Return the [x, y] coordinate for the center point of the cell that contains the specified text.  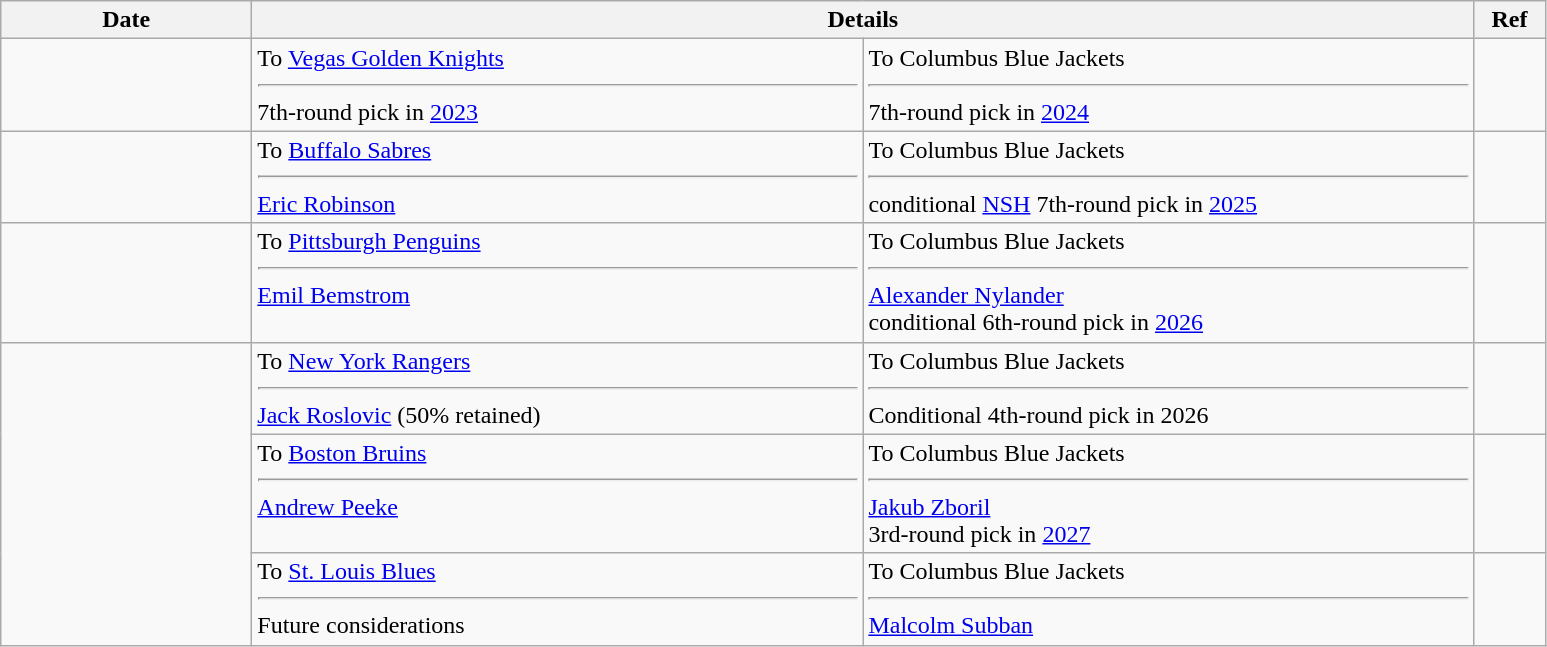
Details [863, 20]
Ref [1510, 20]
To New York RangersJack Roslovic (50% retained) [558, 388]
To Pittsburgh PenguinsEmil Bemstrom [558, 282]
To Columbus Blue Jackets7th-round pick in 2024 [1168, 85]
To Columbus Blue JacketsAlexander Nylanderconditional 6th-round pick in 2026 [1168, 282]
To Vegas Golden Knights7th-round pick in 2023 [558, 85]
To Columbus Blue JacketsJakub Zboril3rd-round pick in 2027 [1168, 494]
To Buffalo SabresEric Robinson [558, 177]
To Boston BruinsAndrew Peeke [558, 494]
To Columbus Blue JacketsMalcolm Subban [1168, 599]
To Columbus Blue JacketsConditional 4th-round pick in 2026 [1168, 388]
To Columbus Blue Jacketsconditional NSH 7th-round pick in 2025 [1168, 177]
To St. Louis BluesFuture considerations [558, 599]
Date [126, 20]
